Scan for the cell matching the given text and deliver its (x, y) coordinate at center. 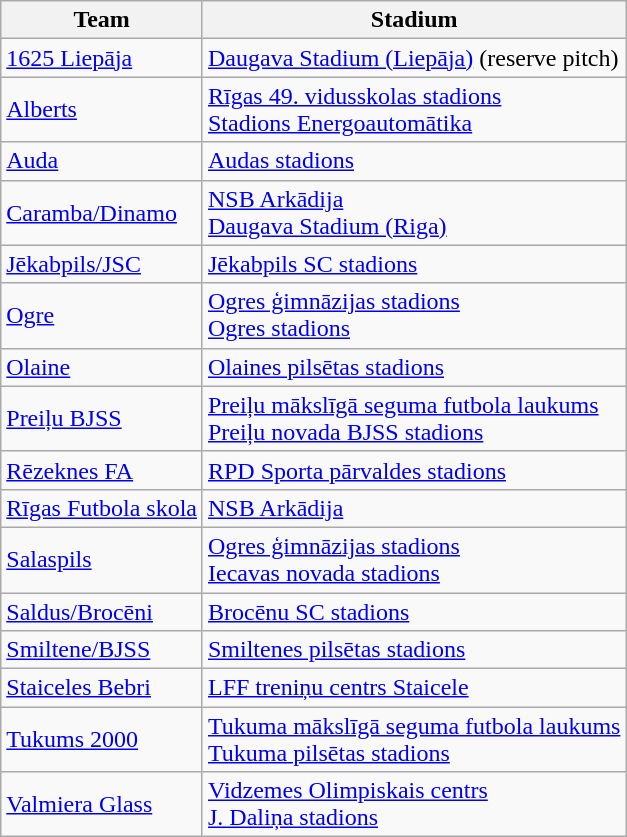
NSB Arkādija (414, 508)
Tukuma mākslīgā seguma futbola laukumsTukuma pilsētas stadions (414, 740)
Daugava Stadium (Liepāja) (reserve pitch) (414, 58)
Rīgas 49. vidusskolas stadionsStadions Energoautomātika (414, 110)
Smiltene/BJSS (102, 650)
Staiceles Bebri (102, 688)
Smiltenes pilsētas stadions (414, 650)
Tukums 2000 (102, 740)
Vidzemes Olimpiskais centrsJ. Daliņa stadions (414, 804)
Rīgas Futbola skola (102, 508)
Ogres ģimnāzijas stadionsIecavas novada stadions (414, 560)
NSB ArkādijaDaugava Stadium (Riga) (414, 212)
Valmiera Glass (102, 804)
Rēzeknes FA (102, 470)
Stadium (414, 20)
Audas stadions (414, 161)
Caramba/Dinamo (102, 212)
Alberts (102, 110)
Saldus/Brocēni (102, 611)
Jēkabpils SC stadions (414, 264)
Brocēnu SC stadions (414, 611)
Preiļu mākslīgā seguma futbola laukumsPreiļu novada BJSS stadions (414, 418)
Auda (102, 161)
1625 Liepāja (102, 58)
RPD Sporta pārvaldes stadions (414, 470)
Salaspils (102, 560)
Ogre (102, 316)
LFF treniņu centrs Staicele (414, 688)
Jēkabpils/JSC (102, 264)
Preiļu BJSS (102, 418)
Olaines pilsētas stadions (414, 367)
Team (102, 20)
Olaine (102, 367)
Ogres ģimnāzijas stadionsOgres stadions (414, 316)
